Capture the cell that displays the provided text and extract its (X, Y) central coordinate. 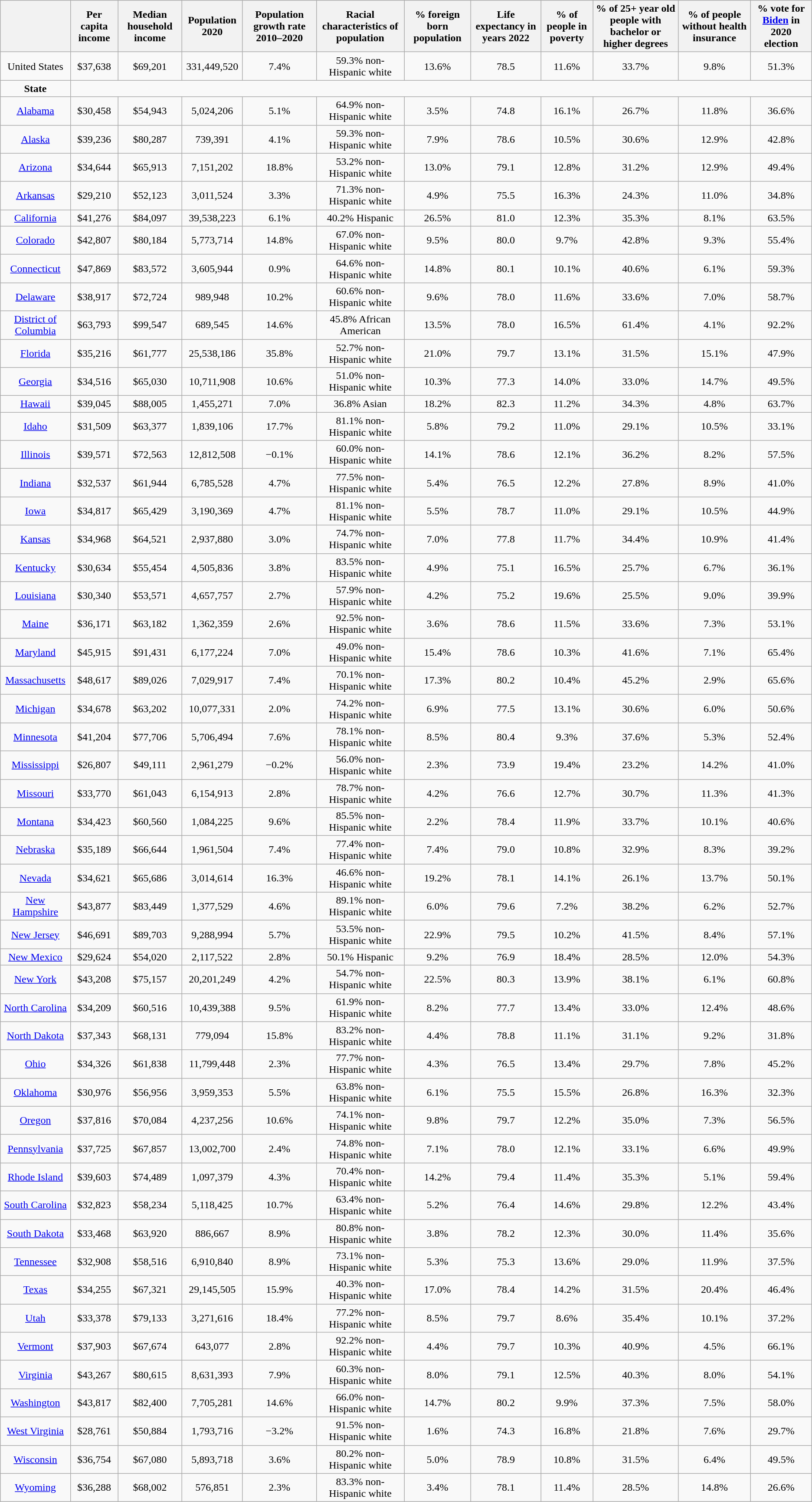
$34,968 (94, 539)
$43,267 (94, 1375)
Georgia (36, 382)
New Hampshire (36, 906)
1,377,529 (212, 906)
29,145,505 (212, 1290)
80.4 (506, 737)
29.0% (636, 1262)
13.7% (715, 878)
12,812,508 (212, 455)
79.0 (506, 850)
15.8% (279, 1035)
12.5% (567, 1375)
2,961,279 (212, 765)
6.6% (715, 1148)
54.1% (781, 1375)
78.1% non-Hispanic white (360, 737)
3,190,369 (212, 511)
17.3% (438, 680)
$56,956 (150, 1092)
$39,045 (94, 404)
73.1% non-Hispanic white (360, 1262)
% of 25+ year old people with bachelor or higher degrees (636, 26)
$39,603 (94, 1177)
51.3% (781, 66)
66.0% non-Hispanic white (360, 1403)
7.2% (567, 906)
8.4% (715, 935)
10,711,908 (212, 382)
South Dakota (36, 1233)
41.3% (781, 793)
$43,817 (94, 1403)
36.8% Asian (360, 404)
74.8 (506, 111)
$64,521 (150, 539)
5,893,718 (212, 1459)
$48,617 (94, 680)
Maine (36, 624)
8.6% (567, 1318)
54.7% non-Hispanic white (360, 979)
331,449,520 (212, 66)
63.5% (781, 218)
80.8% non-Hispanic white (360, 1233)
$34,516 (94, 382)
$63,202 (150, 708)
17.7% (279, 426)
45.8% African American (360, 325)
31.1% (636, 1035)
13,002,700 (212, 1148)
13.9% (567, 979)
Arkansas (36, 195)
48.6% (781, 1008)
$37,816 (94, 1121)
58.0% (781, 1403)
8,631,393 (212, 1375)
Missouri (36, 793)
$80,287 (150, 139)
77.3 (506, 382)
Maryland (36, 652)
49.0% non-Hispanic white (360, 652)
$34,326 (94, 1064)
4,657,757 (212, 595)
26.8% (636, 1092)
$29,210 (94, 195)
2.2% (438, 822)
40.2% Hispanic (360, 218)
Alaska (36, 139)
65.4% (781, 652)
83.3% non-Hispanic white (360, 1488)
92.2% non-Hispanic white (360, 1346)
7.8% (715, 1064)
29.8% (636, 1205)
36.6% (781, 111)
65.6% (781, 680)
$26,807 (94, 765)
$36,754 (94, 1459)
% vote for Biden in 2020 election (781, 26)
77.5% non-Hispanic white (360, 483)
$28,761 (94, 1431)
9.0% (715, 595)
74.8% non-Hispanic white (360, 1148)
$68,002 (150, 1488)
Oregon (36, 1121)
46.4% (781, 1290)
Indiana (36, 483)
Alabama (36, 111)
−0.2% (279, 765)
30.7% (636, 793)
Kentucky (36, 568)
5.2% (438, 1205)
$67,321 (150, 1290)
25.5% (636, 595)
779,094 (212, 1035)
16.8% (567, 1431)
31.2% (636, 168)
75.2 (506, 595)
$32,823 (94, 1205)
10.4% (567, 680)
37.6% (636, 737)
21.8% (636, 1431)
77.8 (506, 539)
$89,026 (150, 680)
10.9% (715, 539)
30.0% (636, 1233)
19.2% (438, 878)
61.4% (636, 325)
$36,288 (94, 1488)
989,948 (212, 297)
38.1% (636, 979)
Nevada (36, 878)
77.7 (506, 1008)
83.2% non-Hispanic white (360, 1035)
56.0% non-Hispanic white (360, 765)
$41,276 (94, 218)
1,455,271 (212, 404)
70.1% non-Hispanic white (360, 680)
44.9% (781, 511)
12.7% (567, 793)
22.5% (438, 979)
$30,634 (94, 568)
$80,184 (150, 240)
50.1% (781, 878)
50.1% Hispanic (360, 957)
$61,944 (150, 483)
2,937,880 (212, 539)
3,014,614 (212, 878)
37.5% (781, 1262)
57.1% (781, 935)
886,667 (212, 1233)
27.8% (636, 483)
6.2% (715, 906)
3.3% (279, 195)
$61,777 (150, 353)
38.2% (636, 906)
70.4% non-Hispanic white (360, 1177)
Population growth rate 2010–2020 (279, 26)
Florida (36, 353)
4.8% (715, 404)
1,793,716 (212, 1431)
$84,097 (150, 218)
Montana (36, 822)
25.7% (636, 568)
63.4% non-Hispanic white (360, 1205)
Vermont (36, 1346)
New Mexico (36, 957)
4.6% (279, 906)
26.1% (636, 878)
46.6% non-Hispanic white (360, 878)
5.7% (279, 935)
9.7% (567, 240)
34.8% (781, 195)
3,959,353 (212, 1092)
2.0% (279, 708)
57.5% (781, 455)
26.7% (636, 111)
26.5% (438, 218)
Connecticut (36, 268)
$72,724 (150, 297)
79.2 (506, 426)
58.7% (781, 297)
11.7% (567, 539)
$41,204 (94, 737)
82.3 (506, 404)
Minnesota (36, 737)
$37,725 (94, 1148)
689,545 (212, 325)
78.7% non-Hispanic white (360, 793)
New York (36, 979)
78.7 (506, 511)
$30,458 (94, 111)
$67,674 (150, 1346)
7,029,917 (212, 680)
$43,208 (94, 979)
91.5% non-Hispanic white (360, 1431)
9.9% (567, 1403)
5.8% (438, 426)
50.6% (781, 708)
40.9% (636, 1346)
36.1% (781, 568)
76.6 (506, 793)
75.1 (506, 568)
60.6% non-Hispanic white (360, 297)
11.3% (715, 793)
79.6 (506, 906)
53.2% non-Hispanic white (360, 168)
Kansas (36, 539)
Massachusetts (36, 680)
$33,770 (94, 793)
Nebraska (36, 850)
15.1% (715, 353)
West Virginia (36, 1431)
39.2% (781, 850)
$61,838 (150, 1064)
5,773,714 (212, 240)
Wisconsin (36, 1459)
15.5% (567, 1092)
$36,171 (94, 624)
$83,572 (150, 268)
41.4% (781, 539)
83.5% non-Hispanic white (360, 568)
34.3% (636, 404)
10,077,331 (212, 708)
% foreign born population (438, 26)
77.4% non-Hispanic white (360, 850)
Idaho (36, 426)
54.3% (781, 957)
California (36, 218)
1.6% (438, 1431)
76.9 (506, 957)
6,177,224 (212, 652)
$65,030 (150, 382)
% of people in poverty (567, 26)
52.7% non-Hispanic white (360, 353)
$79,133 (150, 1318)
1,362,359 (212, 624)
$89,703 (150, 935)
3,605,944 (212, 268)
6,785,528 (212, 483)
39,538,223 (212, 218)
15.9% (279, 1290)
80.1 (506, 268)
71.3% non-Hispanic white (360, 195)
37.3% (636, 1403)
New Jersey (36, 935)
78.5 (506, 66)
1,097,379 (212, 1177)
$32,908 (94, 1262)
$47,869 (94, 268)
22.9% (438, 935)
35.4% (636, 1318)
576,851 (212, 1488)
$77,706 (150, 737)
56.5% (781, 1121)
11.1% (567, 1035)
6,910,840 (212, 1262)
North Carolina (36, 1008)
$31,509 (94, 426)
$63,793 (94, 325)
$58,234 (150, 1205)
1,839,106 (212, 426)
$99,547 (150, 325)
$60,516 (150, 1008)
$72,563 (150, 455)
52.4% (781, 737)
$32,537 (94, 483)
Life expectancy in years 2022 (506, 26)
12.8% (567, 168)
55.4% (781, 240)
53.5% non-Hispanic white (360, 935)
$34,817 (94, 511)
8.3% (715, 850)
$35,189 (94, 850)
$33,378 (94, 1318)
34.4% (636, 539)
State (36, 89)
40.3% (636, 1375)
Texas (36, 1290)
$39,236 (94, 139)
24.3% (636, 195)
Delaware (36, 297)
21.0% (438, 353)
Louisiana (36, 595)
$45,915 (94, 652)
Virginia (36, 1375)
$74,489 (150, 1177)
80.3 (506, 979)
3.5% (438, 111)
36.2% (636, 455)
9,288,994 (212, 935)
Racial characteristics of population (360, 26)
18.8% (279, 168)
64.9% non-Hispanic white (360, 111)
85.5% non-Hispanic white (360, 822)
−0.1% (279, 455)
$49,111 (150, 765)
10,439,388 (212, 1008)
51.0% non-Hispanic white (360, 382)
26.6% (781, 1488)
92.2% (781, 325)
78.9 (506, 1459)
32.3% (781, 1092)
79.4 (506, 1177)
77.7% non-Hispanic white (360, 1064)
$54,020 (150, 957)
19.4% (567, 765)
Mississippi (36, 765)
$63,377 (150, 426)
$65,913 (150, 168)
35.8% (279, 353)
$29,624 (94, 957)
Pennsylvania (36, 1148)
$68,131 (150, 1035)
17.0% (438, 1290)
35.6% (781, 1233)
District of Columbia (36, 325)
47.9% (781, 353)
6.9% (438, 708)
$60,560 (150, 822)
75.3 (506, 1262)
12.0% (715, 957)
74.3 (506, 1431)
Iowa (36, 511)
67.0% non-Hispanic white (360, 240)
11.5% (567, 624)
$34,209 (94, 1008)
1,084,225 (212, 822)
5.4% (438, 483)
Per capita income (94, 26)
64.6% non-Hispanic white (360, 268)
$63,182 (150, 624)
Washington (36, 1403)
0.9% (279, 268)
$34,255 (94, 1290)
19.6% (567, 595)
Oklahoma (36, 1092)
37.2% (781, 1318)
6,154,913 (212, 793)
3,271,616 (212, 1318)
60.0% non-Hispanic white (360, 455)
31.8% (781, 1035)
$65,686 (150, 878)
1,961,504 (212, 850)
$35,216 (94, 353)
$54,943 (150, 111)
41.6% (636, 652)
$34,621 (94, 878)
Michigan (36, 708)
$75,157 (150, 979)
5,118,425 (212, 1205)
32.9% (636, 850)
7,705,281 (212, 1403)
20.4% (715, 1290)
74.2% non-Hispanic white (360, 708)
Tennessee (36, 1262)
74.7% non-Hispanic white (360, 539)
6.4% (715, 1459)
$69,201 (150, 66)
23.2% (636, 765)
Median household income (150, 26)
$80,615 (150, 1375)
4,237,256 (212, 1121)
3.0% (279, 539)
78.8 (506, 1035)
$53,571 (150, 595)
$30,976 (94, 1092)
Hawaii (36, 404)
5,706,494 (212, 737)
$37,343 (94, 1035)
$46,691 (94, 935)
14.0% (567, 382)
$50,884 (150, 1431)
South Carolina (36, 1205)
63.7% (781, 404)
8.1% (715, 218)
2,117,522 (212, 957)
Colorado (36, 240)
$58,516 (150, 1262)
15.4% (438, 652)
7.5% (715, 1403)
59.4% (781, 1177)
$37,638 (94, 66)
11,799,448 (212, 1064)
11.8% (715, 111)
4.5% (715, 1346)
2.7% (279, 595)
92.5% non-Hispanic white (360, 624)
25,538,186 (212, 353)
$63,920 (150, 1233)
−3.2% (279, 1431)
77.2% non-Hispanic white (360, 1318)
$66,644 (150, 850)
$42,807 (94, 240)
2.4% (279, 1148)
Utah (36, 1318)
Illinois (36, 455)
13.5% (438, 325)
66.1% (781, 1346)
$34,644 (94, 168)
$65,429 (150, 511)
United States (36, 66)
73.9 (506, 765)
76.4 (506, 1205)
5,024,206 (212, 111)
43.4% (781, 1205)
13.0% (438, 168)
10.7% (279, 1205)
52.7% (781, 906)
$61,043 (150, 793)
77.5 (506, 708)
643,077 (212, 1346)
60.3% non-Hispanic white (360, 1375)
$91,431 (150, 652)
6.7% (715, 568)
61.9% non-Hispanic white (360, 1008)
$52,123 (150, 195)
$82,400 (150, 1403)
$83,449 (150, 906)
16.1% (567, 111)
60.8% (781, 979)
78.2 (506, 1233)
5.0% (438, 1459)
$43,877 (94, 906)
Wyoming (36, 1488)
Population 2020 (212, 26)
North Dakota (36, 1035)
35.0% (636, 1121)
39.9% (781, 595)
Ohio (36, 1064)
63.8% non-Hispanic white (360, 1092)
3.4% (438, 1488)
81.0 (506, 218)
49.4% (781, 168)
57.9% non-Hispanic white (360, 595)
739,391 (212, 139)
$33,468 (94, 1233)
$55,454 (150, 568)
3,011,524 (212, 195)
2.9% (715, 680)
49.9% (781, 1148)
79.5 (506, 935)
12.4% (715, 1008)
74.1% non-Hispanic white (360, 1121)
$67,080 (150, 1459)
20,201,249 (212, 979)
18.2% (438, 404)
80.2% non-Hispanic white (360, 1459)
2.6% (279, 624)
4,505,836 (212, 568)
$37,903 (94, 1346)
41.5% (636, 935)
11.2% (567, 404)
89.1% non-Hispanic white (360, 906)
53.1% (781, 624)
$88,005 (150, 404)
$30,340 (94, 595)
$70,084 (150, 1121)
% of people without health insurance (715, 26)
$38,917 (94, 297)
Rhode Island (36, 1177)
$34,678 (94, 708)
$39,571 (94, 455)
7,151,202 (212, 168)
40.3% non-Hispanic white (360, 1290)
59.3% (781, 268)
80.0 (506, 240)
Arizona (36, 168)
$67,857 (150, 1148)
$34,423 (94, 822)
